Return [x, y] of the center of cell containing provided text 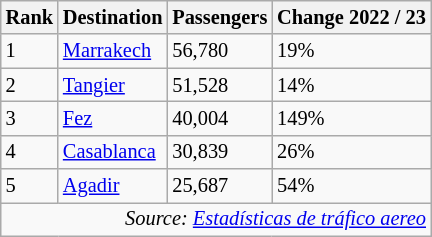
Rank [30, 17]
Source: Estadísticas de tráfico aereo [216, 219]
51,528 [220, 85]
149% [352, 118]
Tangier [112, 85]
Fez [112, 118]
2 [30, 85]
3 [30, 118]
5 [30, 186]
4 [30, 152]
56,780 [220, 51]
30,839 [220, 152]
25,687 [220, 186]
Destination [112, 17]
Passengers [220, 17]
26% [352, 152]
Casablanca [112, 152]
Agadir [112, 186]
54% [352, 186]
19% [352, 51]
Marrakech [112, 51]
40,004 [220, 118]
1 [30, 51]
Change 2022 / 23 [352, 17]
14% [352, 85]
